Scan for the cell matching the given text and deliver its (x, y) coordinate at center. 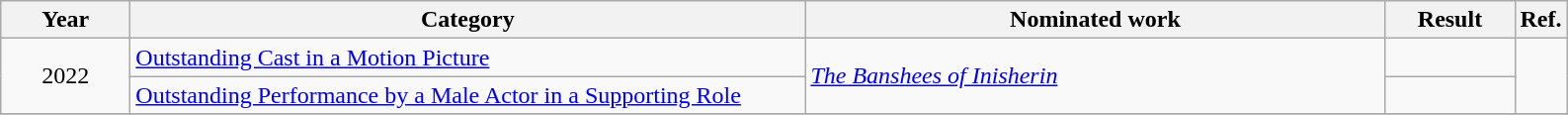
Outstanding Performance by a Male Actor in a Supporting Role (468, 95)
Outstanding Cast in a Motion Picture (468, 57)
The Banshees of Inisherin (1095, 76)
Nominated work (1095, 20)
Category (468, 20)
Year (65, 20)
Ref. (1541, 20)
2022 (65, 76)
Result (1450, 20)
